Pinpoint the cell where the given text exists, returning its (x, y) midpoint coordinate. 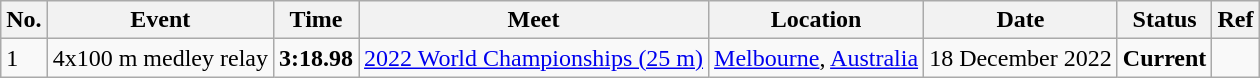
Meet (534, 20)
Ref (1236, 20)
Status (1164, 20)
Date (1021, 20)
Time (316, 20)
2022 World Championships (25 m) (534, 58)
4x100 m medley relay (160, 58)
18 December 2022 (1021, 58)
No. (24, 20)
3:18.98 (316, 58)
Location (816, 20)
Current (1164, 58)
Melbourne, Australia (816, 58)
1 (24, 58)
Event (160, 20)
